Extract the [X, Y] coordinate from the center of the cell holding the provided text.  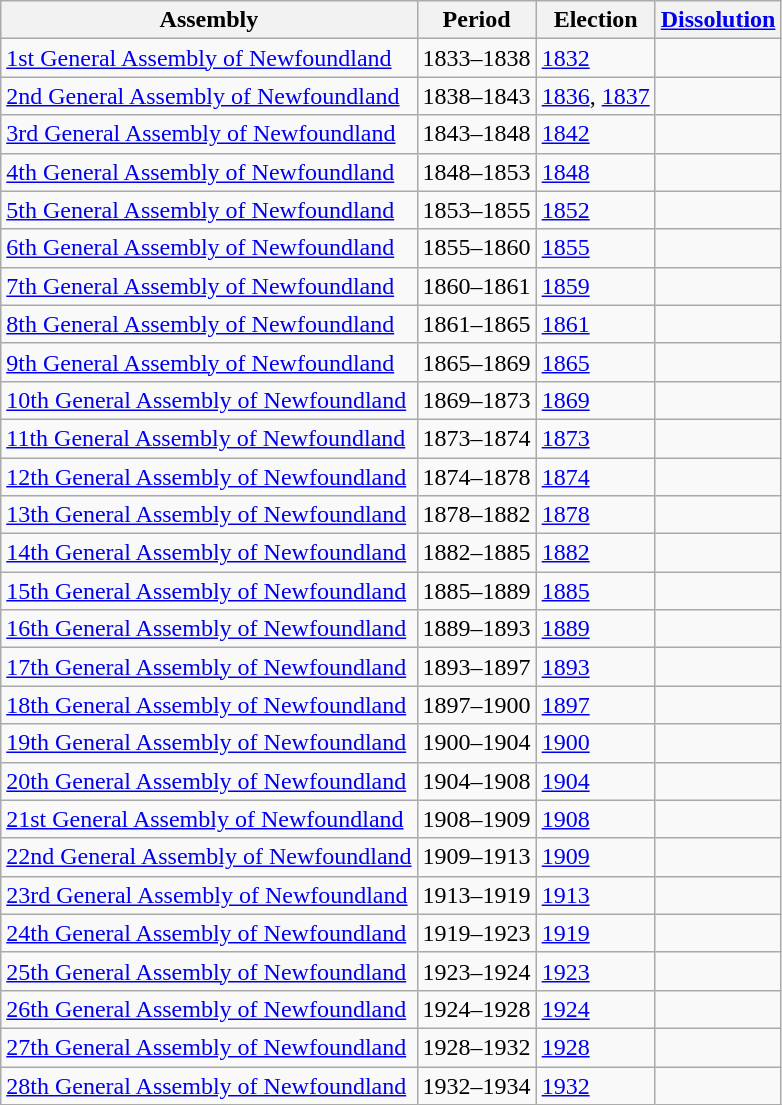
1838–1843 [476, 96]
11th General Assembly of Newfoundland [209, 438]
1843–1848 [476, 134]
1848–1853 [476, 172]
1878–1882 [476, 515]
1923–1924 [476, 971]
1855–1860 [476, 248]
26th General Assembly of Newfoundland [209, 1009]
1909 [596, 857]
1928 [596, 1047]
23rd General Assembly of Newfoundland [209, 895]
10th General Assembly of Newfoundland [209, 400]
1860–1861 [476, 286]
5th General Assembly of Newfoundland [209, 210]
1869 [596, 400]
Assembly [209, 20]
1869–1873 [476, 400]
8th General Assembly of Newfoundland [209, 324]
1889 [596, 629]
1932 [596, 1085]
1852 [596, 210]
1836, 1837 [596, 96]
16th General Assembly of Newfoundland [209, 629]
24th General Assembly of Newfoundland [209, 933]
1833–1838 [476, 58]
1919–1923 [476, 933]
1897 [596, 705]
1878 [596, 515]
1861 [596, 324]
18th General Assembly of Newfoundland [209, 705]
1874 [596, 477]
1865–1869 [476, 362]
1st General Assembly of Newfoundland [209, 58]
4th General Assembly of Newfoundland [209, 172]
Dissolution [718, 20]
1908–1909 [476, 819]
1932–1934 [476, 1085]
1861–1865 [476, 324]
1885–1889 [476, 591]
14th General Assembly of Newfoundland [209, 553]
1900 [596, 743]
1913–1919 [476, 895]
1913 [596, 895]
6th General Assembly of Newfoundland [209, 248]
17th General Assembly of Newfoundland [209, 667]
1873 [596, 438]
1874–1878 [476, 477]
12th General Assembly of Newfoundland [209, 477]
1908 [596, 819]
1882 [596, 553]
22nd General Assembly of Newfoundland [209, 857]
3rd General Assembly of Newfoundland [209, 134]
Period [476, 20]
1855 [596, 248]
1924 [596, 1009]
Election [596, 20]
1893–1897 [476, 667]
1904–1908 [476, 781]
9th General Assembly of Newfoundland [209, 362]
1904 [596, 781]
2nd General Assembly of Newfoundland [209, 96]
19th General Assembly of Newfoundland [209, 743]
13th General Assembly of Newfoundland [209, 515]
21st General Assembly of Newfoundland [209, 819]
1919 [596, 933]
1897–1900 [476, 705]
1893 [596, 667]
1909–1913 [476, 857]
1885 [596, 591]
1859 [596, 286]
1848 [596, 172]
20th General Assembly of Newfoundland [209, 781]
1842 [596, 134]
1832 [596, 58]
1873–1874 [476, 438]
1900–1904 [476, 743]
1889–1893 [476, 629]
1923 [596, 971]
27th General Assembly of Newfoundland [209, 1047]
25th General Assembly of Newfoundland [209, 971]
1853–1855 [476, 210]
1928–1932 [476, 1047]
28th General Assembly of Newfoundland [209, 1085]
1865 [596, 362]
1924–1928 [476, 1009]
15th General Assembly of Newfoundland [209, 591]
1882–1885 [476, 553]
7th General Assembly of Newfoundland [209, 286]
